Pinpoint the cell where the given text exists, returning its [x, y] midpoint coordinate. 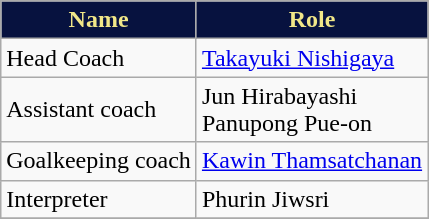
Jun Hirabayashi Panupong Pue-on [312, 110]
Name [99, 20]
Takayuki Nishigaya [312, 58]
Assistant coach [99, 110]
Phurin Jiwsri [312, 199]
Interpreter [99, 199]
Kawin Thamsatchanan [312, 161]
Head Coach [99, 58]
Role [312, 20]
Goalkeeping coach [99, 161]
